Determine the (x, y) coordinate at the center of the cell enclosing the given text.  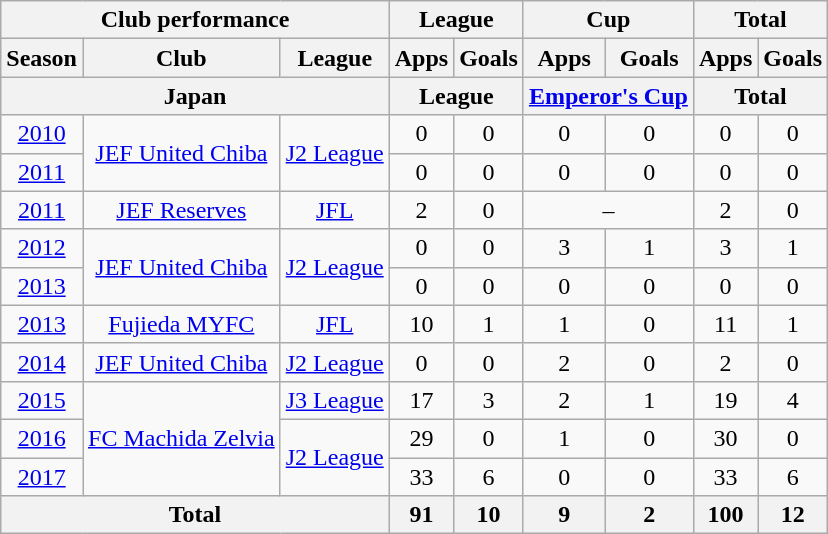
Fujieda MYFC (181, 324)
2017 (42, 477)
2012 (42, 248)
Japan (195, 96)
Club performance (195, 20)
30 (725, 438)
FC Machida Zelvia (181, 438)
JEF Reserves (181, 210)
2010 (42, 134)
2014 (42, 362)
Cup (608, 20)
– (608, 210)
29 (421, 438)
91 (421, 515)
17 (421, 400)
12 (793, 515)
4 (793, 400)
Season (42, 58)
J3 League (334, 400)
2015 (42, 400)
19 (725, 400)
100 (725, 515)
2016 (42, 438)
Emperor's Cup (608, 96)
9 (564, 515)
11 (725, 324)
Club (181, 58)
